Detect which cell encompasses the target text, then output its [X, Y] center coordinate. 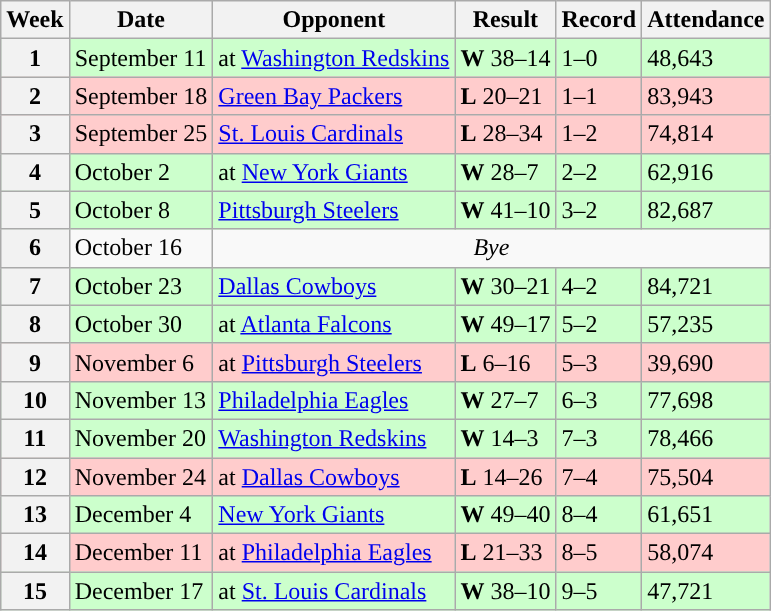
November 24 [141, 477]
7–4 [599, 477]
3 [35, 134]
L 28–34 [506, 134]
October 8 [141, 210]
62,916 [706, 172]
at Washington Redskins [334, 58]
58,074 [706, 553]
Philadelphia Eagles [334, 400]
5–2 [599, 324]
October 16 [141, 248]
82,687 [706, 210]
9 [35, 362]
October 2 [141, 172]
September 25 [141, 134]
1 [35, 58]
78,466 [706, 438]
2 [35, 96]
9–5 [599, 591]
8–5 [599, 553]
St. Louis Cardinals [334, 134]
74,814 [706, 134]
83,943 [706, 96]
L 20–21 [506, 96]
84,721 [706, 286]
Record [599, 20]
1–0 [599, 58]
57,235 [706, 324]
6–3 [599, 400]
5 [35, 210]
September 18 [141, 96]
4 [35, 172]
75,504 [706, 477]
Bye [492, 248]
14 [35, 553]
Attendance [706, 20]
2–2 [599, 172]
11 [35, 438]
L 6–16 [506, 362]
61,651 [706, 515]
6 [35, 248]
15 [35, 591]
7–3 [599, 438]
Opponent [334, 20]
77,698 [706, 400]
39,690 [706, 362]
L 14–26 [506, 477]
W 30–21 [506, 286]
5–3 [599, 362]
W 49–40 [506, 515]
W 41–10 [506, 210]
W 27–7 [506, 400]
Dallas Cowboys [334, 286]
4–2 [599, 286]
September 11 [141, 58]
Pittsburgh Steelers [334, 210]
Result [506, 20]
1–2 [599, 134]
8–4 [599, 515]
12 [35, 477]
48,643 [706, 58]
at Dallas Cowboys [334, 477]
December 17 [141, 591]
at Philadelphia Eagles [334, 553]
47,721 [706, 591]
8 [35, 324]
10 [35, 400]
November 6 [141, 362]
W 28–7 [506, 172]
at St. Louis Cardinals [334, 591]
October 23 [141, 286]
December 11 [141, 553]
W 14–3 [506, 438]
7 [35, 286]
1–1 [599, 96]
at Pittsburgh Steelers [334, 362]
November 13 [141, 400]
December 4 [141, 515]
13 [35, 515]
Date [141, 20]
Week [35, 20]
W 38–14 [506, 58]
W 38–10 [506, 591]
W 49–17 [506, 324]
Washington Redskins [334, 438]
October 30 [141, 324]
3–2 [599, 210]
L 21–33 [506, 553]
at Atlanta Falcons [334, 324]
Green Bay Packers [334, 96]
New York Giants [334, 515]
at New York Giants [334, 172]
November 20 [141, 438]
